Return the (X, Y) coordinate for the center point of the cell that contains the specified text.  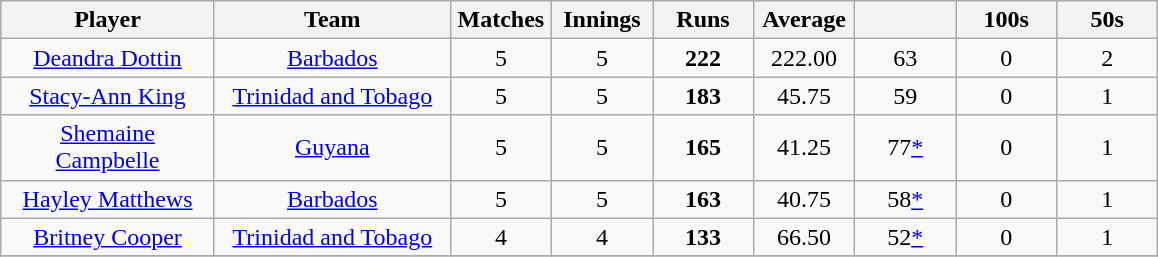
183 (702, 96)
2 (1108, 58)
Average (804, 20)
Shemaine Campbelle (108, 148)
Runs (702, 20)
Hayley Matthews (108, 199)
Innings (602, 20)
222 (702, 58)
163 (702, 199)
Player (108, 20)
Deandra Dottin (108, 58)
165 (702, 148)
45.75 (804, 96)
Britney Cooper (108, 237)
222.00 (804, 58)
58* (906, 199)
Matches (500, 20)
Guyana (332, 148)
50s (1108, 20)
59 (906, 96)
Stacy-Ann King (108, 96)
Team (332, 20)
66.50 (804, 237)
52* (906, 237)
133 (702, 237)
41.25 (804, 148)
63 (906, 58)
77* (906, 148)
100s (1006, 20)
40.75 (804, 199)
